Pinpoint the cell where the given text exists, returning its [X, Y] midpoint coordinate. 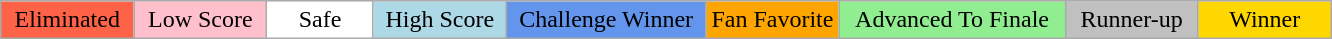
Safe [320, 20]
Eliminated [68, 20]
Winner [1264, 20]
Low Score [200, 20]
Advanced To Finale [952, 20]
Fan Favorite [772, 20]
High Score [440, 20]
Challenge Winner [606, 20]
Runner-up [1132, 20]
